Pinpoint the cell where the given text exists, returning its (X, Y) midpoint coordinate. 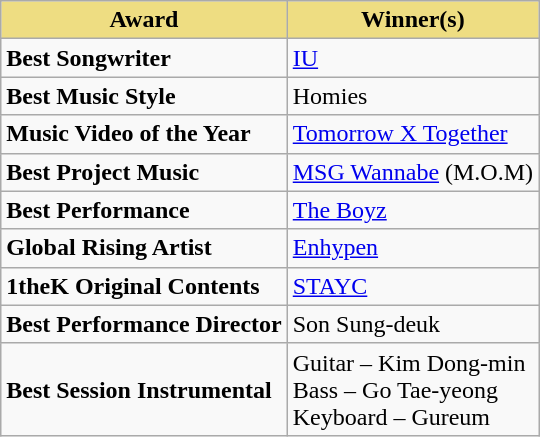
Best Project Music (144, 172)
1theK Original Contents (144, 286)
Enhypen (412, 248)
Guitar – Kim Dong-minBass – Go Tae-yeongKeyboard – Gureum (412, 389)
Best Music Style (144, 96)
Best Session Instrumental (144, 389)
Homies (412, 96)
Tomorrow X Together (412, 134)
MSG Wannabe (M.O.M) (412, 172)
Best Songwriter (144, 58)
IU (412, 58)
Best Performance Director (144, 324)
Winner(s) (412, 20)
STAYC (412, 286)
Best Performance (144, 210)
Son Sung-deuk (412, 324)
Award (144, 20)
The Boyz (412, 210)
Global Rising Artist (144, 248)
Music Video of the Year (144, 134)
